Pinpoint the cell where the given text exists, returning its [X, Y] midpoint coordinate. 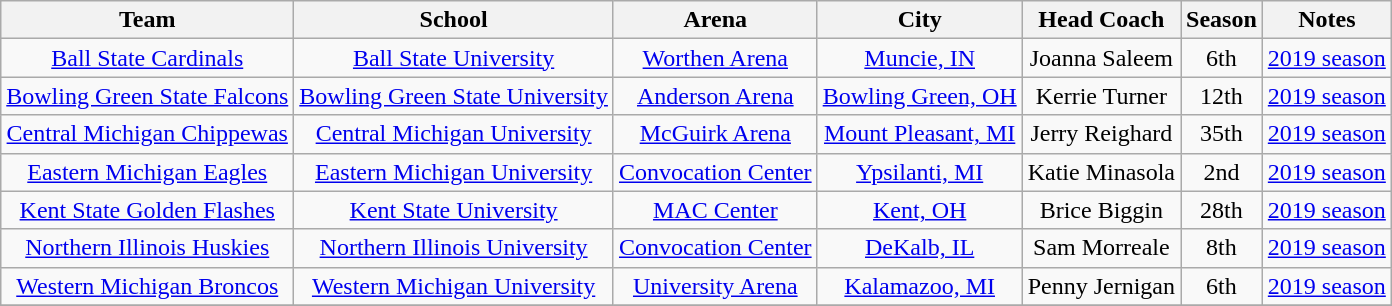
Arena [715, 20]
Kent State University [454, 210]
University Arena [715, 286]
Head Coach [1101, 20]
Season [1222, 20]
Sam Morreale [1101, 248]
Team [148, 20]
8th [1222, 248]
City [920, 20]
Katie Minasola [1101, 172]
Worthen Arena [715, 58]
35th [1222, 134]
28th [1222, 210]
Ball State University [454, 58]
Kerrie Turner [1101, 96]
Brice Biggin [1101, 210]
Penny Jernigan [1101, 286]
Bowling Green State University [454, 96]
12th [1222, 96]
MAC Center [715, 210]
Eastern Michigan University [454, 172]
Bowling Green, OH [920, 96]
Central Michigan Chippewas [148, 134]
Western Michigan University [454, 286]
Notes [1326, 20]
Kent, OH [920, 210]
Jerry Reighard [1101, 134]
Kent State Golden Flashes [148, 210]
Kalamazoo, MI [920, 286]
Muncie, IN [920, 58]
2nd [1222, 172]
Mount Pleasant, MI [920, 134]
McGuirk Arena [715, 134]
Northern Illinois University [454, 248]
Anderson Arena [715, 96]
Eastern Michigan Eagles [148, 172]
Western Michigan Broncos [148, 286]
Central Michigan University [454, 134]
Bowling Green State Falcons [148, 96]
Northern Illinois Huskies [148, 248]
Ball State Cardinals [148, 58]
DeKalb, IL [920, 248]
Joanna Saleem [1101, 58]
School [454, 20]
Ypsilanti, MI [920, 172]
